Scan for the cell matching the given text and deliver its [x, y] coordinate at center. 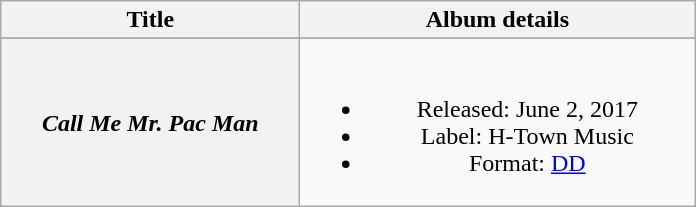
Title [150, 20]
Released: June 2, 2017Label: H-Town MusicFormat: DD [498, 122]
Album details [498, 20]
Call Me Mr. Pac Man [150, 122]
